For the text-containing cell, return its midpoint in [X, Y] coordinate format. 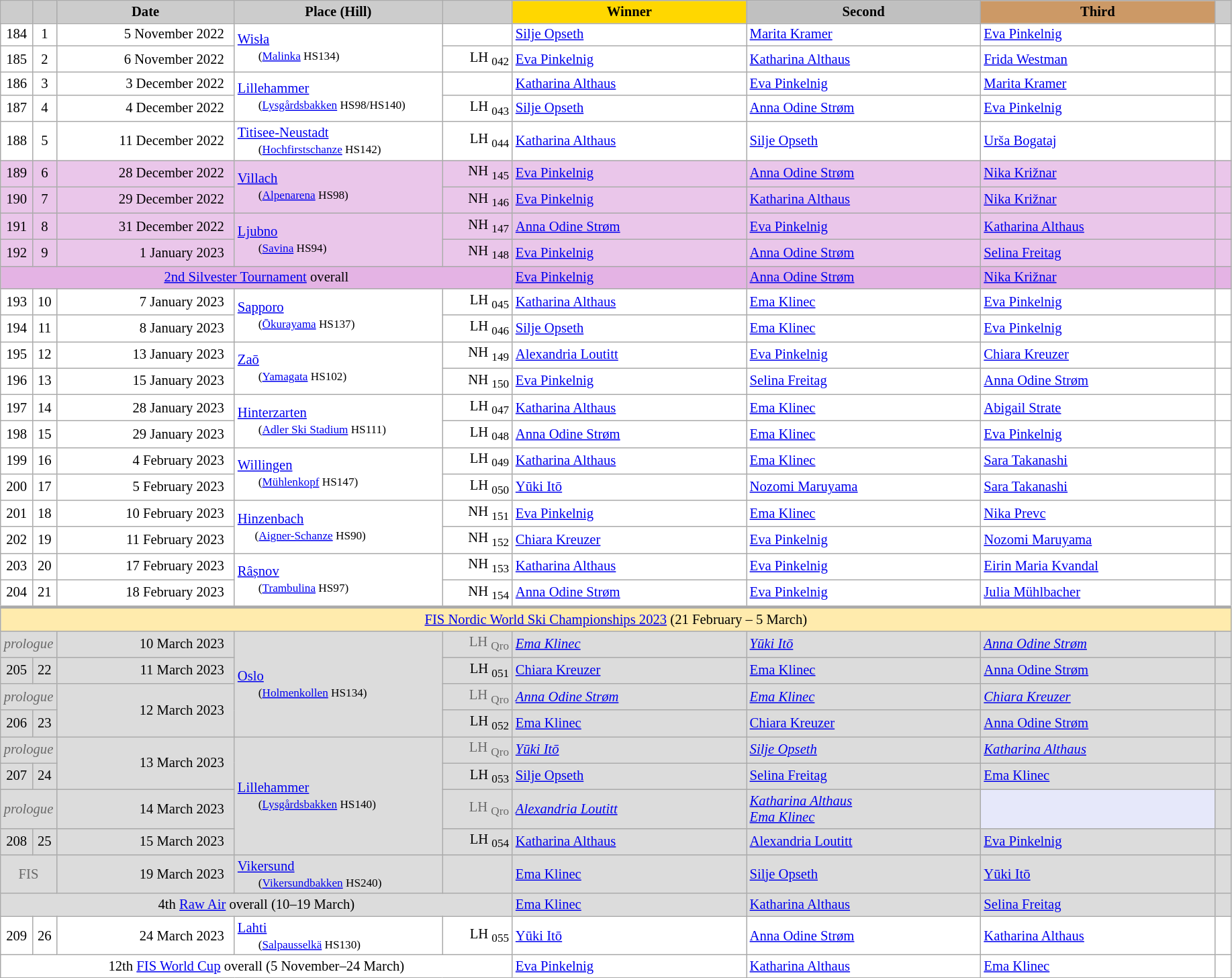
NH 146 [477, 200]
Place (Hill) [338, 11]
198 [17, 434]
Katharina Althaus Ema Klinec [863, 809]
9 [45, 253]
5 February 2023 [145, 486]
199 [17, 461]
Lillehammer (Lysgårdsbakken HS140) [338, 795]
10 [45, 302]
28 December 2022 [145, 173]
24 March 2023 [145, 936]
15 January 2023 [145, 382]
Julia Mühlbacher [1097, 594]
13 [45, 382]
6 [45, 173]
11 December 2022 [145, 140]
15 [45, 434]
204 [17, 594]
192 [17, 253]
16 [45, 461]
Sapporo (Ōkurayama HS137) [338, 316]
20 [45, 566]
1 January 2023 [145, 253]
188 [17, 140]
19 [45, 540]
23 [45, 723]
LH 049 [477, 461]
2 [45, 59]
7 [45, 200]
11 [45, 328]
17 February 2023 [145, 566]
187 [17, 107]
14 [45, 407]
18 February 2023 [145, 594]
189 [17, 173]
4th Raw Air overall (10–19 March) [256, 905]
11 February 2023 [145, 540]
206 [17, 723]
Date [145, 11]
209 [17, 936]
6 November 2022 [145, 59]
1 [45, 34]
4 February 2023 [145, 461]
4 December 2022 [145, 107]
208 [17, 841]
Zaō (Yamagata HS102) [338, 368]
202 [17, 540]
2nd Silvester Tournament overall [256, 277]
31 December 2022 [145, 226]
Hinterzarten (Adler Ski Stadium HS111) [338, 420]
21 [45, 594]
LH 045 [477, 302]
3 December 2022 [145, 83]
Lillehammer (Lysgårdsbakken HS98/HS140) [338, 97]
Râșnov (Trambulina HS97) [338, 580]
28 January 2023 [145, 407]
Urša Bogataj [1097, 140]
NH 153 [477, 566]
Ljubno (Savina HS94) [338, 239]
Lahti (Salpausselkä HS130) [338, 936]
7 January 2023 [145, 302]
Wisła (Malinka HS134) [338, 47]
185 [17, 59]
193 [17, 302]
22 [45, 670]
8 [45, 226]
194 [17, 328]
NH 152 [477, 540]
NH 148 [477, 253]
Nika Prevc [1097, 513]
25 [45, 841]
196 [17, 382]
13 March 2023 [145, 763]
5 [45, 140]
18 [45, 513]
29 January 2023 [145, 434]
201 [17, 513]
LH 047 [477, 407]
NH 147 [477, 226]
205 [17, 670]
Eirin Maria Kvandal [1097, 566]
12th FIS World Cup overall (5 November–24 March) [256, 966]
24 [45, 776]
Titisee-Neustadt (Hochfirstschanze HS142) [338, 140]
Willingen (Mühlenkopf HS147) [338, 474]
LH 043 [477, 107]
197 [17, 407]
LH 046 [477, 328]
Abigail Strate [1097, 407]
203 [17, 566]
Vikersund (Vikersundbakken HS240) [338, 874]
LH 048 [477, 434]
Hinzenbach (Aigner-Schanze HS90) [338, 527]
NH 151 [477, 513]
NH 149 [477, 355]
190 [17, 200]
186 [17, 83]
LH 053 [477, 776]
Winner [630, 11]
Second [863, 11]
184 [17, 34]
14 March 2023 [145, 809]
Third [1097, 11]
19 March 2023 [145, 874]
207 [17, 776]
NH 145 [477, 173]
LH 044 [477, 140]
NH 150 [477, 382]
29 December 2022 [145, 200]
FIS Nordic World Ski Championships 2023 (21 February – 5 March) [616, 619]
LH 042 [477, 59]
15 March 2023 [145, 841]
26 [45, 936]
NH 154 [477, 594]
FIS [28, 874]
Frida Westman [1097, 59]
195 [17, 355]
11 March 2023 [145, 670]
4 [45, 107]
12 March 2023 [145, 711]
200 [17, 486]
191 [17, 226]
17 [45, 486]
12 [45, 355]
5 November 2022 [145, 34]
10 March 2023 [145, 643]
Villach (Alpenarena HS98) [338, 187]
LH 055 [477, 936]
LH 052 [477, 723]
LH 054 [477, 841]
8 January 2023 [145, 328]
LH 051 [477, 670]
3 [45, 83]
10 February 2023 [145, 513]
13 January 2023 [145, 355]
LH 050 [477, 486]
Oslo (Holmenkollen HS134) [338, 684]
